Identify which cell holds the provided text, then report its (x, y) central coordinate. 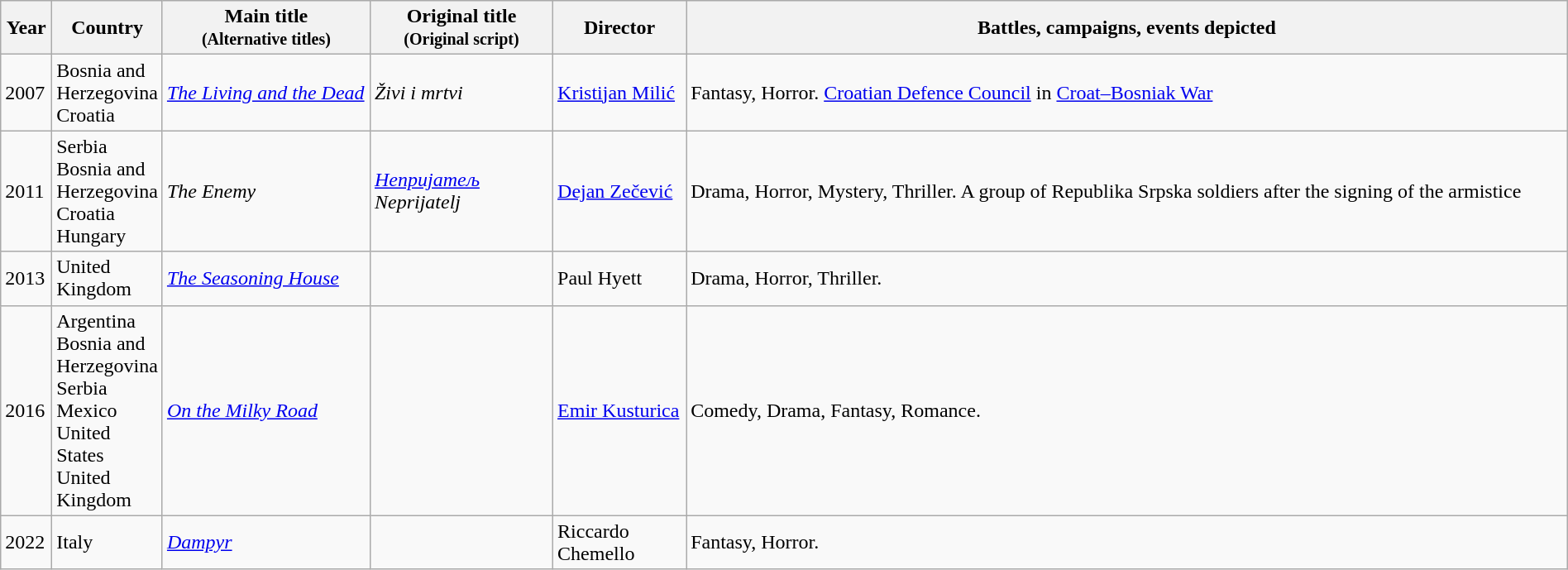
Kristijan Milić (620, 93)
Drama, Horror, Thriller. (1127, 278)
Živi i mrtvi (461, 93)
United Kingdom (108, 278)
2013 (26, 278)
ArgentinaBosnia and HerzegovinaSerbiaMexicoUnited StatesUnited Kingdom (108, 410)
Director (620, 28)
Drama, Horror, Mystery, Thriller. A group of Republika Srpska soldiers after the signing of the armistice (1127, 191)
Year (26, 28)
Riccardo Chemello (620, 543)
Fantasy, Horror. Croatian Defence Council in Croat–Bosniak War (1127, 93)
Dampyr (266, 543)
Paul Hyett (620, 278)
Dejan Zečević (620, 191)
The Seasoning House (266, 278)
2016 (26, 410)
2022 (26, 543)
The Enemy (266, 191)
Emir Kusturica (620, 410)
Battles, campaigns, events depicted (1127, 28)
2011 (26, 191)
Bosnia and HerzegovinaCroatia (108, 93)
Original title(Original script) (461, 28)
Comedy, Drama, Fantasy, Romance. (1127, 410)
The Living and the Dead (266, 93)
SerbiaBosnia and HerzegovinaCroatiaHungary (108, 191)
2007 (26, 93)
НепријатељNeprijatelj (461, 191)
Main title(Alternative titles) (266, 28)
Italy (108, 543)
Fantasy, Horror. (1127, 543)
On the Milky Road (266, 410)
Country (108, 28)
